Scan for the cell matching the given text and deliver its [x, y] coordinate at center. 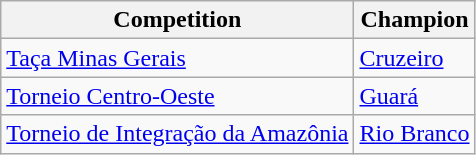
Competition [178, 20]
Champion [414, 20]
Torneio Centro-Oeste [178, 96]
Cruzeiro [414, 58]
Taça Minas Gerais [178, 58]
Rio Branco [414, 134]
Torneio de Integração da Amazônia [178, 134]
Guará [414, 96]
